Search for the cell housing the specified text and yield its (x, y) center coordinate. 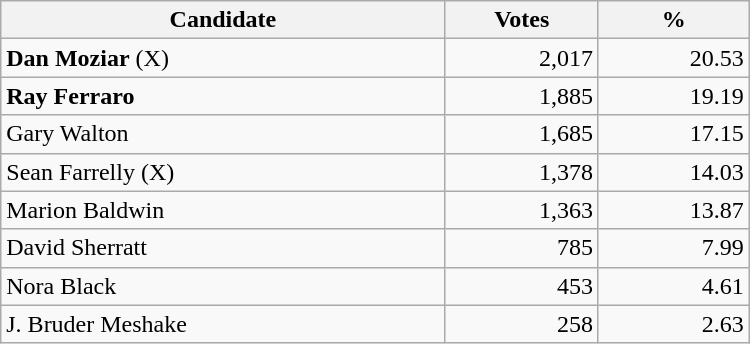
David Sherratt (223, 248)
% (674, 20)
19.19 (674, 96)
13.87 (674, 210)
1,378 (522, 172)
Marion Baldwin (223, 210)
17.15 (674, 134)
14.03 (674, 172)
1,885 (522, 96)
2.63 (674, 324)
4.61 (674, 286)
1,363 (522, 210)
Ray Ferraro (223, 96)
1,685 (522, 134)
Candidate (223, 20)
Votes (522, 20)
20.53 (674, 58)
Sean Farrelly (X) (223, 172)
7.99 (674, 248)
785 (522, 248)
Nora Black (223, 286)
Dan Moziar (X) (223, 58)
2,017 (522, 58)
Gary Walton (223, 134)
J. Bruder Meshake (223, 324)
453 (522, 286)
258 (522, 324)
